Return (X, Y) of the center of cell containing provided text 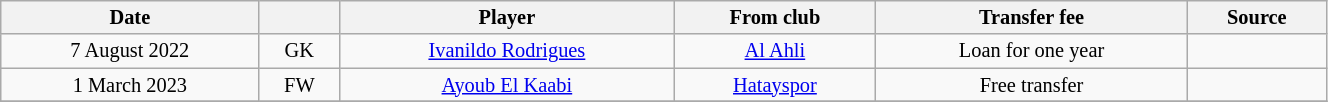
Loan for one year (1032, 51)
Al Ahli (775, 51)
FW (300, 85)
Transfer fee (1032, 17)
1 March 2023 (130, 85)
7 August 2022 (130, 51)
Hatayspor (775, 85)
Ivanildo Rodrigues (507, 51)
Source (1256, 17)
Free transfer (1032, 85)
Ayoub El Kaabi (507, 85)
GK (300, 51)
From club (775, 17)
Date (130, 17)
Player (507, 17)
